From the cell containing the given text, extract its center point as (X, Y) coordinate. 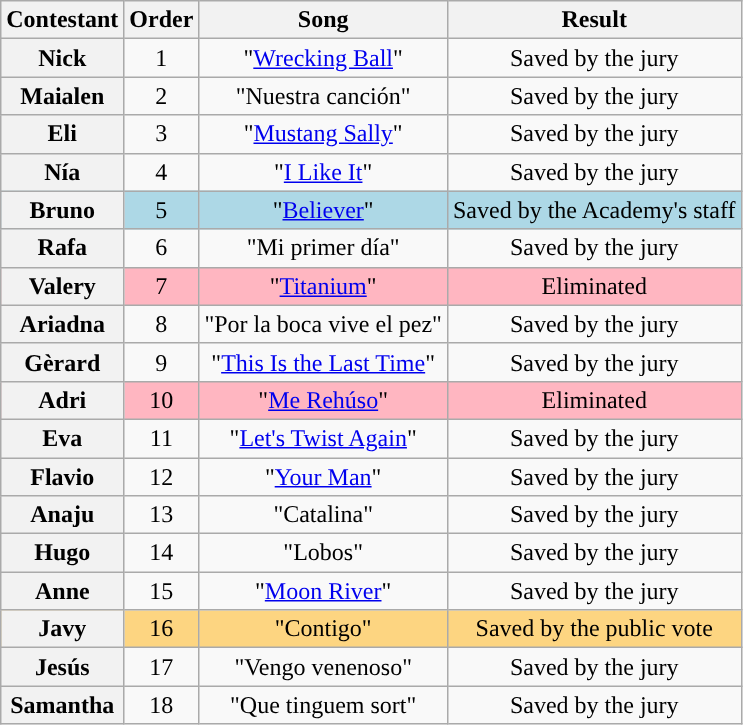
Gèrard (62, 362)
"Catalina" (324, 515)
Valery (62, 286)
Order (162, 20)
Nick (62, 58)
"Moon River" (324, 591)
"Let's Twist Again" (324, 438)
5 (162, 210)
1 (162, 58)
Javy (62, 629)
7 (162, 286)
6 (162, 248)
"Your Man" (324, 477)
16 (162, 629)
11 (162, 438)
Saved by the Academy's staff (594, 210)
Adri (62, 400)
4 (162, 172)
Rafa (62, 248)
"I Like It" (324, 172)
Maialen (62, 96)
15 (162, 591)
Song (324, 20)
Nía (62, 172)
"Believer" (324, 210)
Eli (62, 134)
Result (594, 20)
"Vengo venenoso" (324, 667)
Jesús (62, 667)
8 (162, 324)
Bruno (62, 210)
"Mustang Sally" (324, 134)
Saved by the public vote (594, 629)
9 (162, 362)
13 (162, 515)
14 (162, 553)
Samantha (62, 705)
"Lobos" (324, 553)
"Que tinguem sort" (324, 705)
"This Is the Last Time" (324, 362)
Anne (62, 591)
3 (162, 134)
"Titanium" (324, 286)
Contestant (62, 20)
"Mi primer día" (324, 248)
"Wrecking Ball" (324, 58)
Eva (62, 438)
17 (162, 667)
"Nuestra canción" (324, 96)
"Contigo" (324, 629)
10 (162, 400)
2 (162, 96)
Ariadna (62, 324)
12 (162, 477)
Flavio (62, 477)
Anaju (62, 515)
"Por la boca vive el pez" (324, 324)
18 (162, 705)
Hugo (62, 553)
"Me Rehúso" (324, 400)
